Determine the (X, Y) coordinate at the center of the cell enclosing the given text.  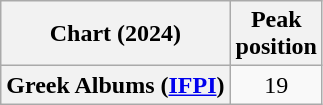
Greek Albums (IFPI) (116, 85)
19 (276, 85)
Chart (2024) (116, 34)
Peakposition (276, 34)
